Return the [x, y] coordinate for the center point of the cell that contains the specified text.  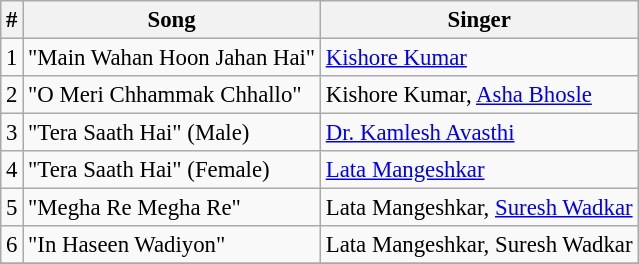
5 [12, 208]
"Megha Re Megha Re" [172, 208]
2 [12, 95]
1 [12, 58]
"Tera Saath Hai" (Male) [172, 133]
Kishore Kumar, Asha Bhosle [478, 95]
Dr. Kamlesh Avasthi [478, 133]
Song [172, 20]
"Tera Saath Hai" (Female) [172, 170]
"In Haseen Wadiyon" [172, 245]
"Main Wahan Hoon Jahan Hai" [172, 58]
# [12, 20]
Lata Mangeshkar [478, 170]
3 [12, 133]
6 [12, 245]
4 [12, 170]
Kishore Kumar [478, 58]
"O Meri Chhammak Chhallo" [172, 95]
Singer [478, 20]
